Pinpoint the cell where the given text exists, returning its [x, y] midpoint coordinate. 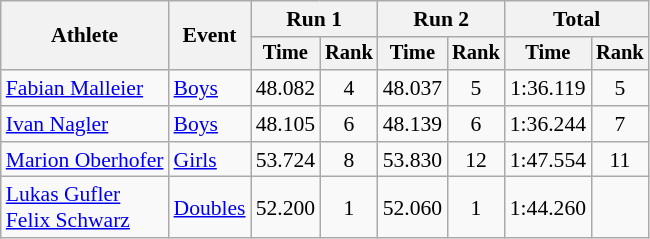
Athlete [85, 36]
52.060 [412, 208]
53.724 [286, 160]
1:36.244 [548, 124]
Run 2 [442, 19]
1:47.554 [548, 160]
53.830 [412, 160]
Total [577, 19]
48.037 [412, 88]
Fabian Malleier [85, 88]
52.200 [286, 208]
Run 1 [314, 19]
48.082 [286, 88]
1:36.119 [548, 88]
7 [620, 124]
Ivan Nagler [85, 124]
Marion Oberhofer [85, 160]
11 [620, 160]
48.139 [412, 124]
1:44.260 [548, 208]
48.105 [286, 124]
Girls [210, 160]
12 [476, 160]
Doubles [210, 208]
Lukas GuflerFelix Schwarz [85, 208]
8 [349, 160]
Event [210, 36]
4 [349, 88]
